Output the [X, Y] coordinate of the center of the cell containing the given text.  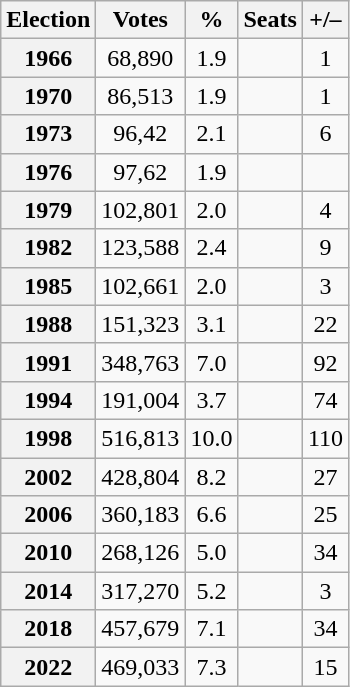
110 [325, 438]
1973 [48, 134]
469,033 [140, 667]
74 [325, 400]
1994 [48, 400]
Seats [270, 20]
1982 [48, 248]
1970 [48, 96]
10.0 [212, 438]
2.4 [212, 248]
102,801 [140, 210]
1985 [48, 286]
348,763 [140, 362]
27 [325, 477]
2014 [48, 591]
102,661 [140, 286]
4 [325, 210]
2022 [48, 667]
123,588 [140, 248]
96,42 [140, 134]
5.2 [212, 591]
97,62 [140, 172]
3.1 [212, 324]
1966 [48, 58]
2.1 [212, 134]
% [212, 20]
1988 [48, 324]
1976 [48, 172]
Election [48, 20]
25 [325, 515]
2010 [48, 553]
Votes [140, 20]
15 [325, 667]
2002 [48, 477]
2006 [48, 515]
1991 [48, 362]
1979 [48, 210]
+/– [325, 20]
6.6 [212, 515]
191,004 [140, 400]
3.7 [212, 400]
7.3 [212, 667]
360,183 [140, 515]
457,679 [140, 629]
317,270 [140, 591]
7.0 [212, 362]
86,513 [140, 96]
516,813 [140, 438]
22 [325, 324]
1998 [48, 438]
2018 [48, 629]
9 [325, 248]
428,804 [140, 477]
268,126 [140, 553]
92 [325, 362]
7.1 [212, 629]
8.2 [212, 477]
151,323 [140, 324]
5.0 [212, 553]
68,890 [140, 58]
6 [325, 134]
